Return the (X, Y) coordinate for the center point of the cell that contains the specified text.  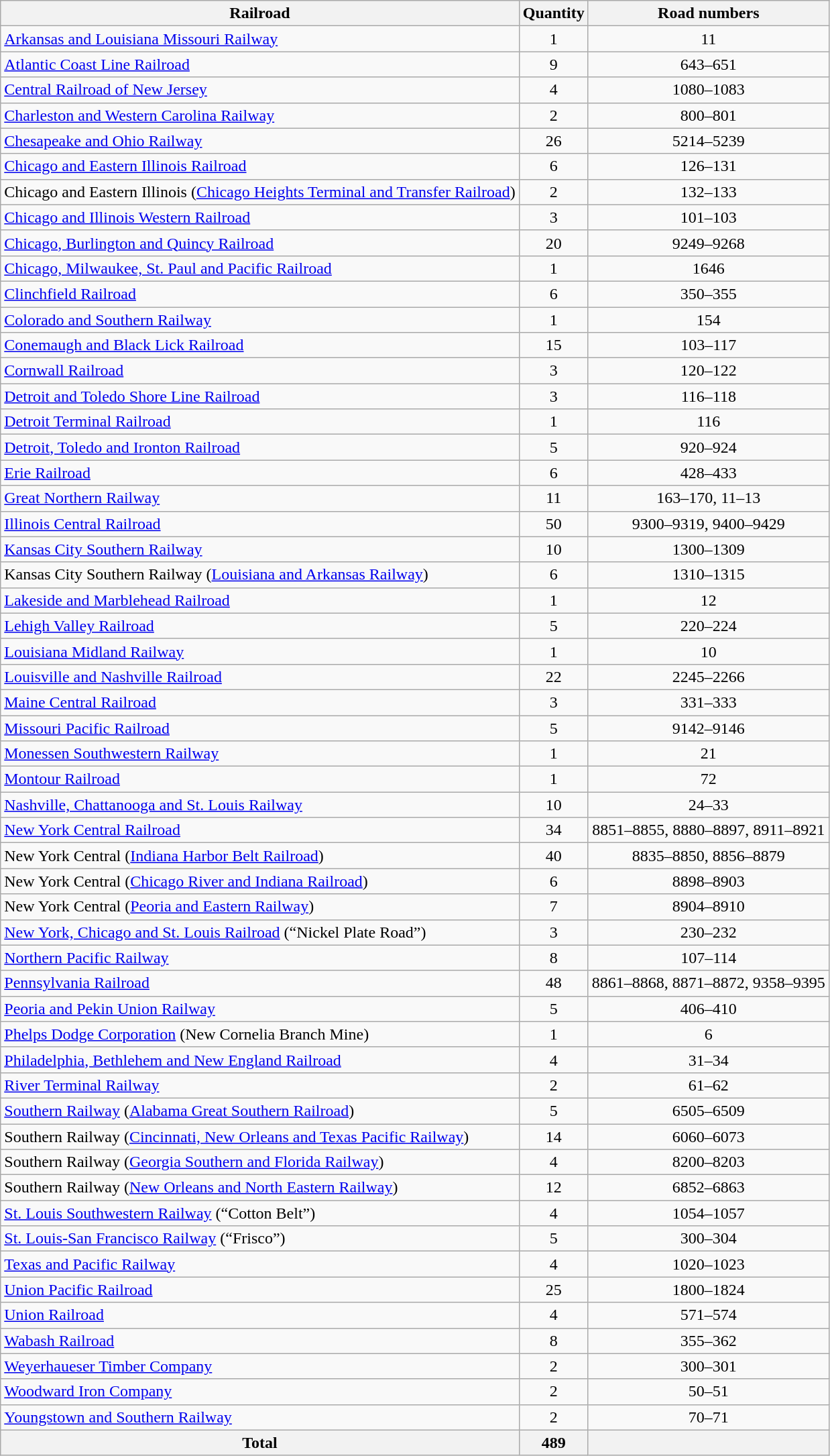
1300–1309 (708, 549)
Total (260, 1443)
34 (554, 830)
8861–8868, 8871–8872, 9358–9395 (708, 983)
St. Louis-San Francisco Railway (“Frisco”) (260, 1239)
7 (554, 907)
9300–9319, 9400–9429 (708, 524)
9249–9268 (708, 243)
Chicago, Burlington and Quincy Railroad (260, 243)
Quantity (554, 13)
St. Louis Southwestern Railway (“Cotton Belt”) (260, 1213)
331–333 (708, 702)
72 (708, 779)
300–301 (708, 1366)
Chicago, Milwaukee, St. Paul and Pacific Railroad (260, 268)
1646 (708, 268)
Detroit and Toledo Shore Line Railroad (260, 396)
Chicago and Eastern Illinois Railroad (260, 166)
20 (554, 243)
428–433 (708, 473)
116–118 (708, 396)
New York Central (Chicago River and Indiana Railroad) (260, 881)
50 (554, 524)
Charleston and Western Carolina Railway (260, 115)
1310–1315 (708, 575)
1800–1824 (708, 1290)
Louisiana Midland Railway (260, 651)
120–122 (708, 371)
Chicago and Eastern Illinois (Chicago Heights Terminal and Transfer Railroad) (260, 192)
6505–6509 (708, 1111)
107–114 (708, 958)
Clinchfield Railroad (260, 294)
Railroad (260, 13)
800–801 (708, 115)
406–410 (708, 1009)
920–924 (708, 447)
Illinois Central Railroad (260, 524)
Road numbers (708, 13)
1080–1083 (708, 90)
350–355 (708, 294)
220–224 (708, 626)
40 (554, 856)
New York Central Railroad (260, 830)
Detroit, Toledo and Ironton Railroad (260, 447)
101–103 (708, 217)
Union Pacific Railroad (260, 1290)
Peoria and Pekin Union Railway (260, 1009)
Wabash Railroad (260, 1341)
Chesapeake and Ohio Railway (260, 141)
24–33 (708, 805)
132–133 (708, 192)
Kansas City Southern Railway (260, 549)
50–51 (708, 1392)
163–170, 11–13 (708, 498)
Philadelphia, Bethlehem and New England Railroad (260, 1060)
8835–8850, 8856–8879 (708, 856)
70–71 (708, 1417)
River Terminal Railway (260, 1085)
154 (708, 320)
Lakeside and Marblehead Railroad (260, 600)
14 (554, 1137)
Erie Railroad (260, 473)
31–34 (708, 1060)
8898–8903 (708, 881)
22 (554, 677)
Louisville and Nashville Railroad (260, 677)
8200–8203 (708, 1162)
15 (554, 345)
9 (554, 64)
1020–1023 (708, 1264)
9142–9146 (708, 728)
Great Northern Railway (260, 498)
Youngstown and Southern Railway (260, 1417)
Maine Central Railroad (260, 702)
1054–1057 (708, 1213)
Southern Railway (Alabama Great Southern Railroad) (260, 1111)
21 (708, 754)
Atlantic Coast Line Railroad (260, 64)
Conemaugh and Black Lick Railroad (260, 345)
489 (554, 1443)
Nashville, Chattanooga and St. Louis Railway (260, 805)
Texas and Pacific Railway (260, 1264)
New York Central (Indiana Harbor Belt Railroad) (260, 856)
Union Railroad (260, 1315)
2245–2266 (708, 677)
Detroit Terminal Railroad (260, 422)
643–651 (708, 64)
61–62 (708, 1085)
Pennsylvania Railroad (260, 983)
116 (708, 422)
103–117 (708, 345)
6852–6863 (708, 1188)
8851–8855, 8880–8897, 8911–8921 (708, 830)
Northern Pacific Railway (260, 958)
Chicago and Illinois Western Railroad (260, 217)
300–304 (708, 1239)
Arkansas and Louisiana Missouri Railway (260, 39)
230–232 (708, 932)
Montour Railroad (260, 779)
8904–8910 (708, 907)
571–574 (708, 1315)
Central Railroad of New Jersey (260, 90)
Phelps Dodge Corporation (New Cornelia Branch Mine) (260, 1034)
355–362 (708, 1341)
Colorado and Southern Railway (260, 320)
Weyerhaueser Timber Company (260, 1366)
126–131 (708, 166)
Lehigh Valley Railroad (260, 626)
Southern Railway (New Orleans and North Eastern Railway) (260, 1188)
Missouri Pacific Railroad (260, 728)
25 (554, 1290)
Monessen Southwestern Railway (260, 754)
Southern Railway (Georgia Southern and Florida Railway) (260, 1162)
48 (554, 983)
Kansas City Southern Railway (Louisiana and Arkansas Railway) (260, 575)
6060–6073 (708, 1137)
26 (554, 141)
5214–5239 (708, 141)
New York, Chicago and St. Louis Railroad (“Nickel Plate Road”) (260, 932)
Southern Railway (Cincinnati, New Orleans and Texas Pacific Railway) (260, 1137)
New York Central (Peoria and Eastern Railway) (260, 907)
Woodward Iron Company (260, 1392)
Cornwall Railroad (260, 371)
